Find where the given text appears and provide that cell's center as (x, y) coordinate. 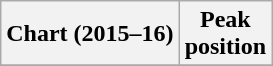
Peakposition (225, 34)
Chart (2015–16) (90, 34)
